Return the (x, y) coordinate for the center point of the cell that contains the specified text.  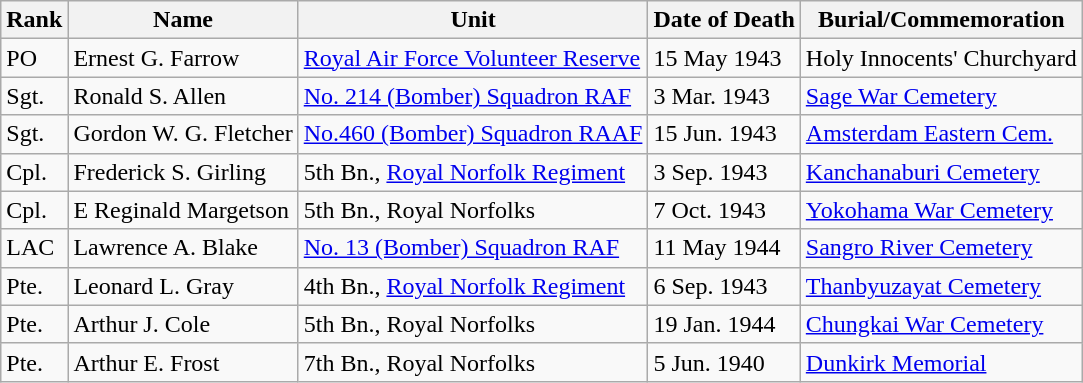
Ernest G. Farrow (183, 58)
Arthur E. Frost (183, 362)
Ronald S. Allen (183, 96)
No. 13 (Bomber) Squadron RAF (473, 248)
3 Mar. 1943 (724, 96)
5 Jun. 1940 (724, 362)
6 Sep. 1943 (724, 286)
Holy Innocents' Churchyard (941, 58)
No.460 (Bomber) Squadron RAAF (473, 134)
11 May 1944 (724, 248)
Unit (473, 20)
7 Oct. 1943 (724, 210)
No. 214 (Bomber) Squadron RAF (473, 96)
Date of Death (724, 20)
Royal Air Force Volunteer Reserve (473, 58)
Name (183, 20)
7th Bn., Royal Norfolks (473, 362)
Leonard L. Gray (183, 286)
Rank (34, 20)
PO (34, 58)
Burial/Commemoration (941, 20)
Arthur J. Cole (183, 324)
Gordon W. G. Fletcher (183, 134)
5th Bn., Royal Norfolk Regiment (473, 172)
Kanchanaburi Cemetery (941, 172)
15 May 1943 (724, 58)
Chungkai War Cemetery (941, 324)
3 Sep. 1943 (724, 172)
E Reginald Margetson (183, 210)
19 Jan. 1944 (724, 324)
Lawrence A. Blake (183, 248)
Frederick S. Girling (183, 172)
Thanbyuzayat Cemetery (941, 286)
Amsterdam Eastern Cem. (941, 134)
4th Bn., Royal Norfolk Regiment (473, 286)
Yokohama War Cemetery (941, 210)
LAC (34, 248)
Sangro River Cemetery (941, 248)
Sage War Cemetery (941, 96)
Dunkirk Memorial (941, 362)
15 Jun. 1943 (724, 134)
